From the cell containing the given text, extract its center point as [x, y] coordinate. 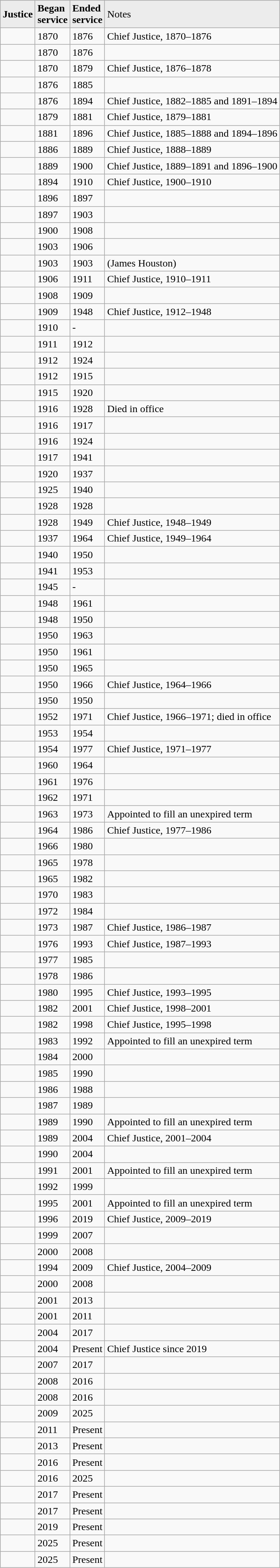
Beganservice [52, 14]
1991 [52, 1170]
1988 [87, 1089]
Chief Justice, 1888–1889 [192, 149]
1970 [52, 895]
Chief Justice, 2001–2004 [192, 1138]
Chief Justice, 1900–1910 [192, 182]
Died in office [192, 409]
Chief Justice, 1876–1878 [192, 69]
(James Houston) [192, 263]
Chief Justice, 1879–1881 [192, 117]
Chief Justice, 1910–1911 [192, 279]
1925 [52, 490]
Chief Justice, 1986–1987 [192, 927]
Endedservice [87, 14]
1994 [52, 1268]
1998 [87, 1025]
Chief Justice, 1870–1876 [192, 36]
1945 [52, 587]
1996 [52, 1219]
Chief Justice, 2004–2009 [192, 1268]
1972 [52, 911]
Chief Justice, 2009–2019 [192, 1219]
Chief Justice, 1966–1971; died in office [192, 717]
Notes [192, 14]
Chief Justice, 1949–1964 [192, 539]
Chief Justice, 1948–1949 [192, 522]
Chief Justice, 1964–1966 [192, 684]
1993 [87, 943]
Chief Justice, 1977–1986 [192, 830]
Chief Justice, 1987–1993 [192, 943]
Chief Justice, 1995–1998 [192, 1025]
1960 [52, 765]
1952 [52, 717]
Chief Justice, 1993–1995 [192, 992]
Chief Justice, 1998–2001 [192, 1009]
Justice [18, 14]
Chief Justice, 1882–1885 and 1891–1894 [192, 101]
Chief Justice, 1912–1948 [192, 312]
1886 [52, 149]
Chief Justice since 2019 [192, 1349]
Chief Justice, 1889–1891 and 1896–1900 [192, 166]
Chief Justice, 1885–1888 and 1894–1896 [192, 133]
1949 [87, 522]
Chief Justice, 1971–1977 [192, 749]
1885 [87, 85]
1962 [52, 798]
